Extract the (X, Y) coordinate from the center of the cell holding the provided text.  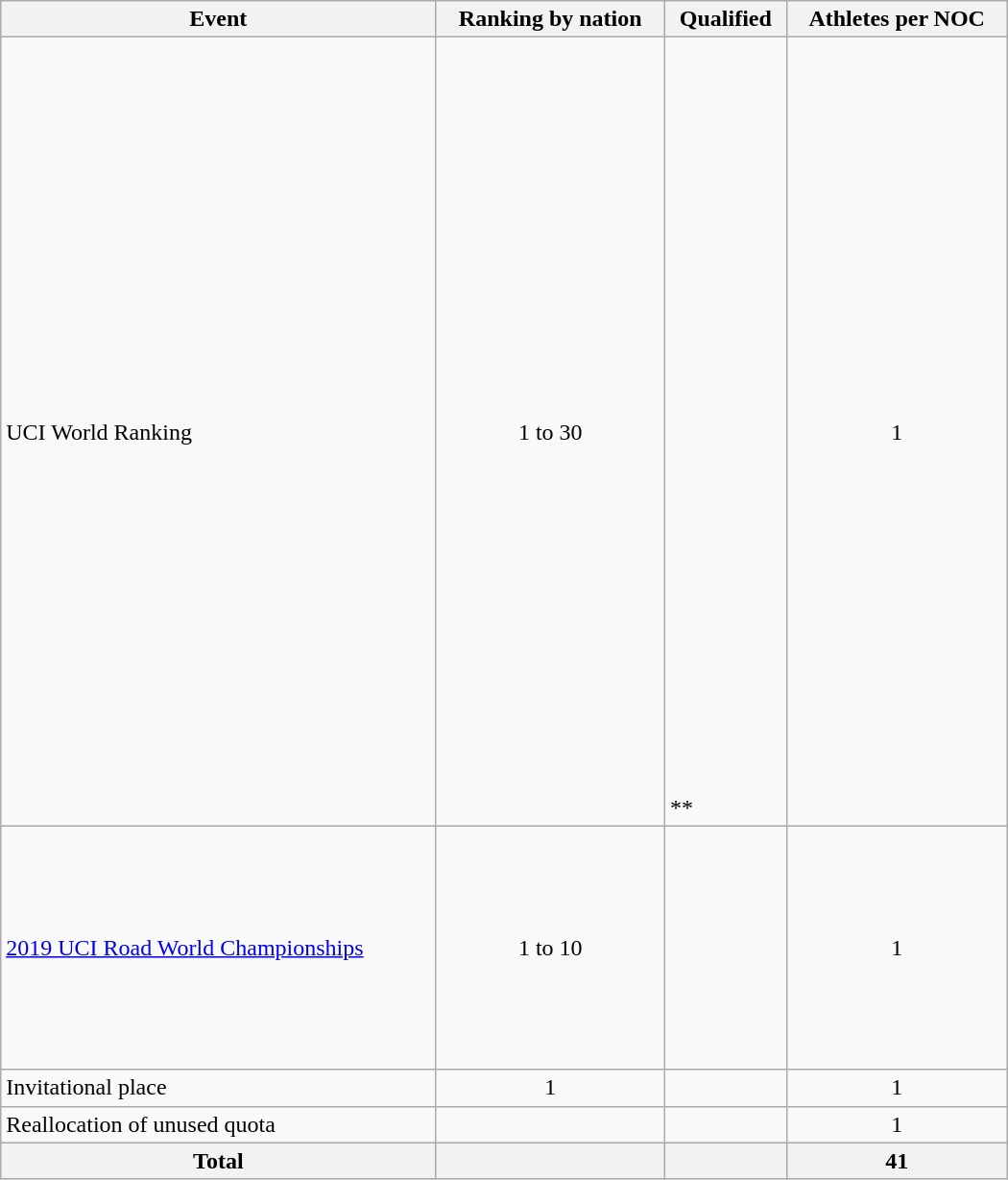
2019 UCI Road World Championships (219, 948)
Qualified (726, 19)
1 to 10 (551, 948)
** (726, 432)
Invitational place (219, 1088)
41 (897, 1161)
1 to 30 (551, 432)
Event (219, 19)
Reallocation of unused quota (219, 1124)
UCI World Ranking (219, 432)
Athletes per NOC (897, 19)
Ranking by nation (551, 19)
Total (219, 1161)
